Return the (x, y) coordinate for the center point of the cell that contains the specified text.  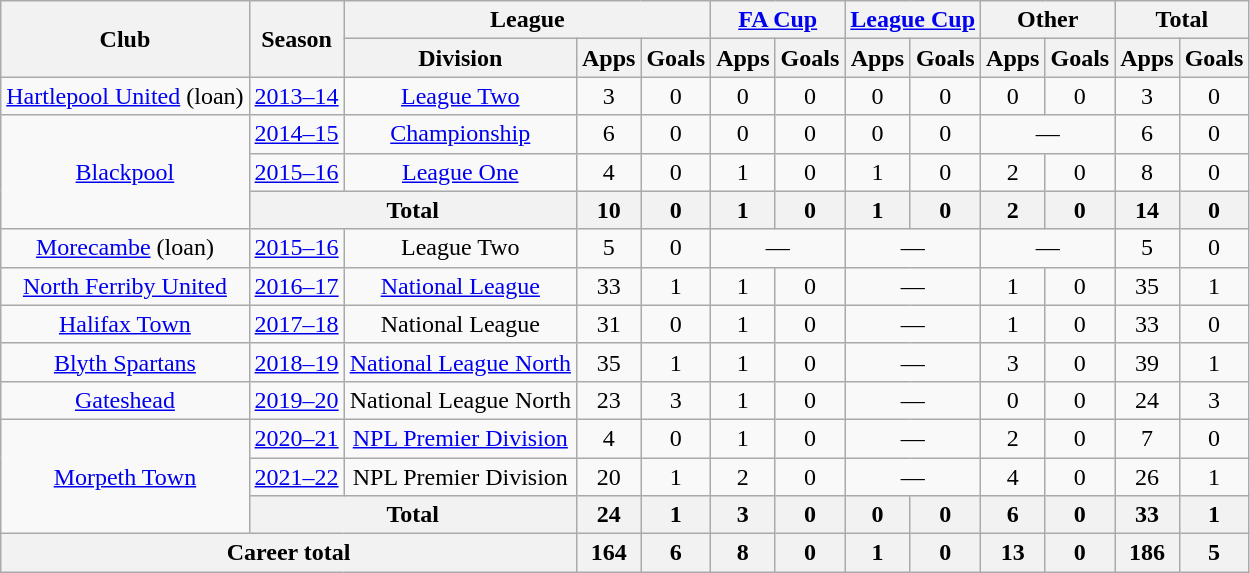
23 (608, 400)
Division (460, 58)
Hartlepool United (loan) (125, 96)
39 (1147, 362)
2020–21 (296, 438)
2021–22 (296, 477)
League Cup (913, 20)
2019–20 (296, 400)
20 (608, 477)
Blackpool (125, 172)
Other (1048, 20)
7 (1147, 438)
Championship (460, 134)
Blyth Spartans (125, 362)
Career total (289, 553)
Gateshead (125, 400)
2013–14 (296, 96)
Morecambe (loan) (125, 248)
26 (1147, 477)
North Ferriby United (125, 286)
FA Cup (778, 20)
Morpeth Town (125, 476)
2016–17 (296, 286)
14 (1147, 210)
Halifax Town (125, 324)
2014–15 (296, 134)
186 (1147, 553)
League One (460, 172)
13 (1013, 553)
League (527, 20)
Season (296, 39)
164 (608, 553)
Club (125, 39)
10 (608, 210)
2017–18 (296, 324)
2018–19 (296, 362)
31 (608, 324)
